For the text-containing cell, return its midpoint in (x, y) coordinate format. 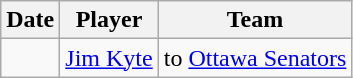
Player (109, 20)
to Ottawa Senators (255, 58)
Jim Kyte (109, 58)
Team (255, 20)
Date (30, 20)
